Capture the cell that displays the provided text and extract its [x, y] central coordinate. 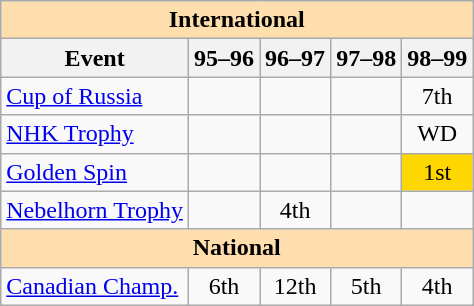
Golden Spin [95, 172]
97–98 [366, 58]
98–99 [438, 58]
NHK Trophy [95, 134]
7th [438, 96]
Cup of Russia [95, 96]
95–96 [224, 58]
5th [366, 286]
6th [224, 286]
1st [438, 172]
National [237, 248]
Canadian Champ. [95, 286]
12th [296, 286]
Nebelhorn Trophy [95, 210]
Event [95, 58]
International [237, 20]
96–97 [296, 58]
WD [438, 134]
